Identify which cell holds the provided text, then report its (x, y) central coordinate. 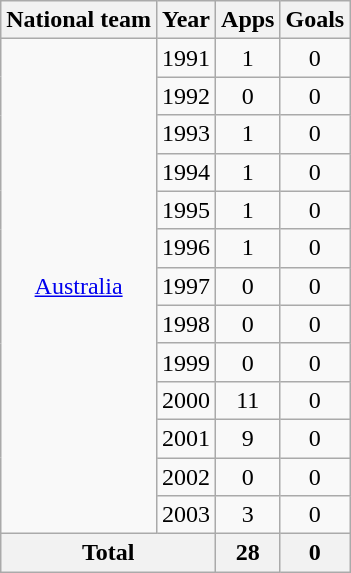
1994 (186, 172)
Apps (248, 20)
Goals (315, 20)
28 (248, 553)
11 (248, 400)
3 (248, 515)
1995 (186, 210)
1997 (186, 286)
Australia (79, 286)
1993 (186, 134)
2000 (186, 400)
1999 (186, 362)
1996 (186, 248)
1998 (186, 324)
Year (186, 20)
Total (108, 553)
2002 (186, 477)
2003 (186, 515)
9 (248, 438)
National team (79, 20)
1992 (186, 96)
1991 (186, 58)
2001 (186, 438)
